Extract the [x, y] coordinate from the center of the cell holding the provided text.  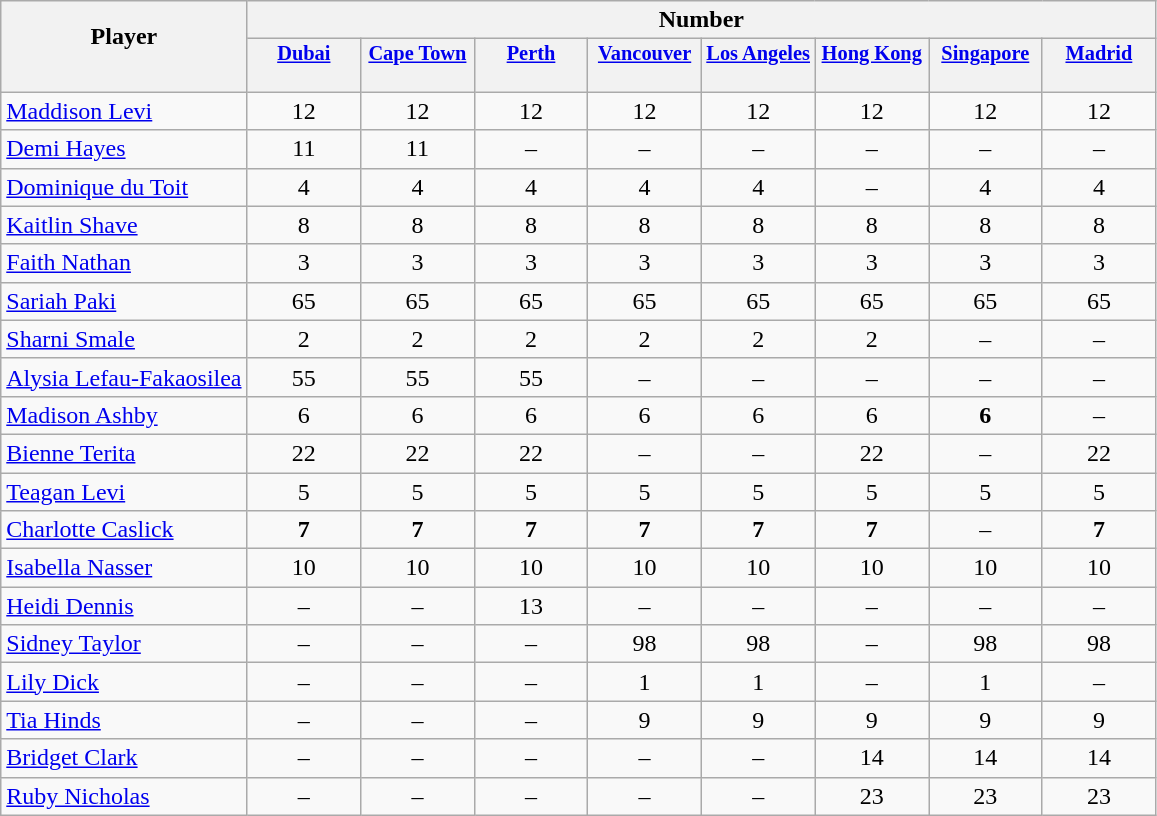
Number [702, 20]
Heidi Dennis [124, 606]
Bridget Clark [124, 758]
Madrid [1099, 54]
Sariah Paki [124, 301]
Ruby Nicholas [124, 796]
Dubai [304, 54]
Charlotte Caslick [124, 530]
Hong Kong [872, 54]
Dominique du Toit [124, 187]
Vancouver [645, 54]
Sharni Smale [124, 339]
13 [531, 606]
Maddison Levi [124, 111]
Teagan Levi [124, 491]
Kaitlin Shave [124, 225]
Madison Ashby [124, 415]
Alysia Lefau-Fakaosilea [124, 377]
Faith Nathan [124, 263]
Bienne Terita [124, 453]
Perth [531, 54]
Player [124, 36]
Singapore [986, 54]
Isabella Nasser [124, 568]
Los Angeles [758, 54]
Sidney Taylor [124, 644]
Tia Hinds [124, 720]
Cape Town [418, 54]
Lily Dick [124, 682]
Demi Hayes [124, 149]
